Determine the (X, Y) coordinate at the center of the cell enclosing the given text.  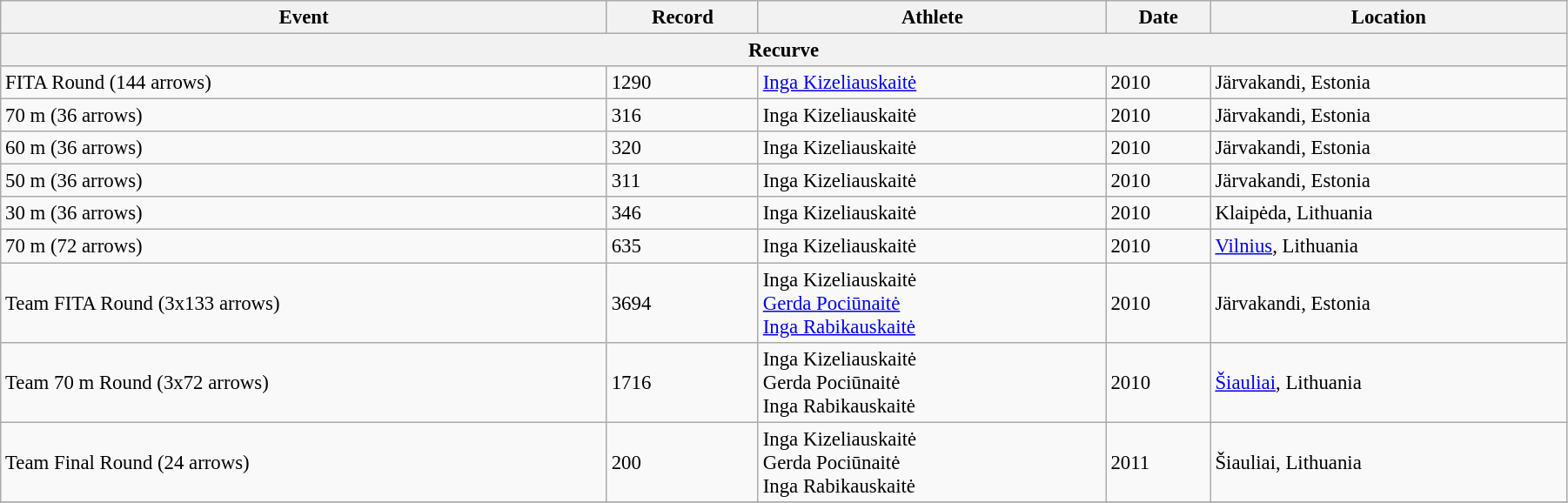
70 m (36 arrows) (305, 116)
50 m (36 arrows) (305, 181)
Event (305, 17)
316 (682, 116)
Athlete (932, 17)
Team 70 m Round (3x72 arrows) (305, 382)
Team FITA Round (3x133 arrows) (305, 303)
Record (682, 17)
60 m (36 arrows) (305, 148)
70 m (72 arrows) (305, 246)
Location (1389, 17)
30 m (36 arrows) (305, 213)
200 (682, 462)
346 (682, 213)
Recurve (784, 50)
FITA Round (144 arrows) (305, 83)
320 (682, 148)
311 (682, 181)
2011 (1158, 462)
Date (1158, 17)
1290 (682, 83)
Team Final Round (24 arrows) (305, 462)
Vilnius, Lithuania (1389, 246)
3694 (682, 303)
Klaipėda, Lithuania (1389, 213)
1716 (682, 382)
635 (682, 246)
